Output the (x, y) coordinate of the center of the cell containing the given text.  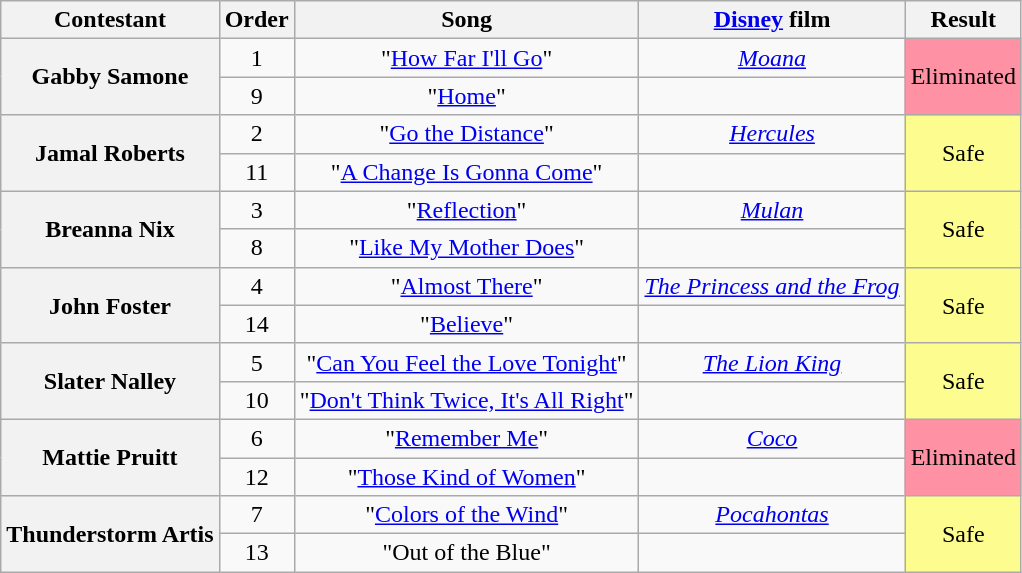
Thunderstorm Artis (110, 534)
12 (256, 477)
Coco (772, 438)
3 (256, 210)
1 (256, 58)
John Foster (110, 305)
"Home" (466, 96)
Hercules (772, 134)
Mattie Pruitt (110, 457)
"Don't Think Twice, It's All Right" (466, 400)
2 (256, 134)
4 (256, 286)
14 (256, 324)
13 (256, 553)
"Can You Feel the Love Tonight" (466, 362)
"Believe" (466, 324)
"Like My Mother Does" (466, 248)
The Princess and the Frog (772, 286)
"Reflection" (466, 210)
"Colors of the Wind" (466, 515)
Order (256, 20)
Moana (772, 58)
The Lion King (772, 362)
Result (963, 20)
"Go the Distance" (466, 134)
"Those Kind of Women" (466, 477)
Pocahontas (772, 515)
9 (256, 96)
Contestant (110, 20)
Gabby Samone (110, 77)
6 (256, 438)
11 (256, 172)
Jamal Roberts (110, 153)
10 (256, 400)
Mulan (772, 210)
Slater Nalley (110, 381)
7 (256, 515)
Breanna Nix (110, 229)
Disney film (772, 20)
"Remember Me" (466, 438)
Song (466, 20)
"How Far I'll Go" (466, 58)
5 (256, 362)
"A Change Is Gonna Come" (466, 172)
"Out of the Blue" (466, 553)
"Almost There" (466, 286)
8 (256, 248)
